Determine the [X, Y] coordinate at the center of the cell enclosing the given text.  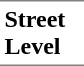
Street Level [42, 33]
